Scan for the cell matching the given text and deliver its (X, Y) coordinate at center. 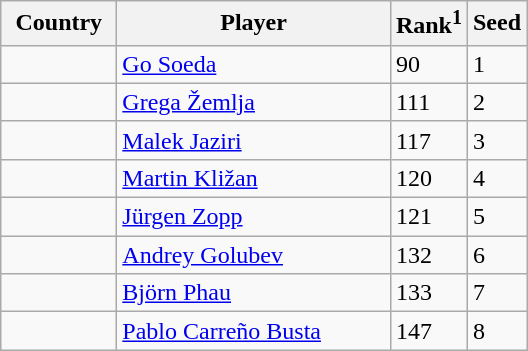
111 (428, 102)
3 (496, 140)
121 (428, 217)
5 (496, 217)
Pablo Carreño Busta (254, 331)
Björn Phau (254, 293)
Player (254, 24)
Martin Kližan (254, 178)
Jürgen Zopp (254, 217)
132 (428, 255)
Country (59, 24)
Go Soeda (254, 64)
4 (496, 178)
133 (428, 293)
Seed (496, 24)
6 (496, 255)
147 (428, 331)
7 (496, 293)
117 (428, 140)
Malek Jaziri (254, 140)
8 (496, 331)
90 (428, 64)
1 (496, 64)
Grega Žemlja (254, 102)
2 (496, 102)
Andrey Golubev (254, 255)
120 (428, 178)
Rank1 (428, 24)
